Return [x, y] of the center of cell containing provided text 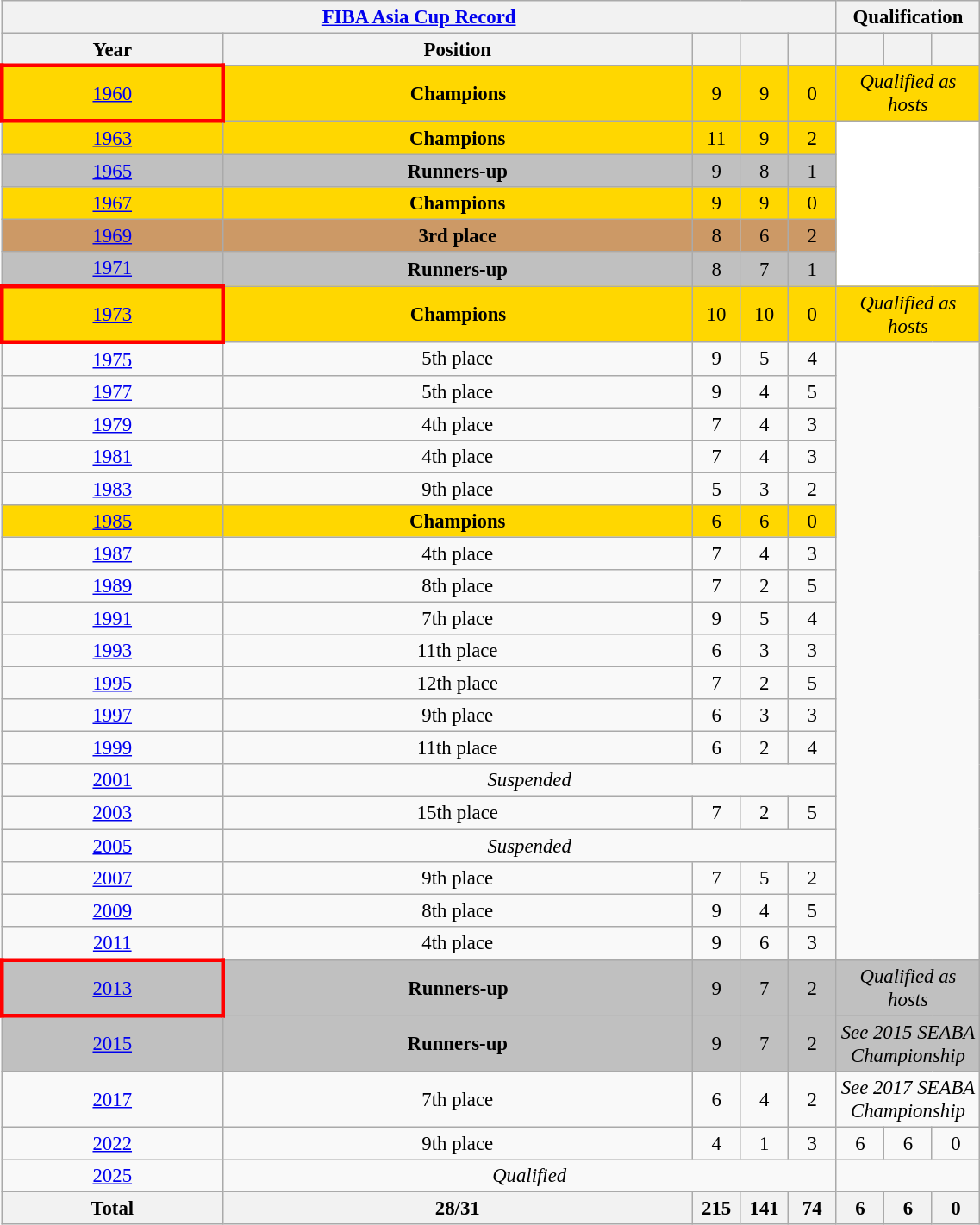
1973 [112, 314]
Year [112, 50]
74 [812, 1209]
3rd place [457, 236]
1983 [112, 489]
1995 [112, 684]
2011 [112, 943]
1963 [112, 138]
Position [457, 50]
15th place [457, 813]
2005 [112, 846]
1977 [112, 391]
FIBA Asia Cup Record [419, 17]
2003 [112, 813]
1969 [112, 236]
2013 [112, 988]
2022 [112, 1143]
See 2015 SEABA Championship [908, 1043]
1981 [112, 457]
1971 [112, 269]
2017 [112, 1100]
2009 [112, 910]
1993 [112, 651]
Total [112, 1209]
1989 [112, 586]
1960 [112, 93]
215 [716, 1209]
See 2017 SEABA Championship [908, 1100]
28/31 [457, 1209]
141 [765, 1209]
Qualification [908, 17]
1975 [112, 359]
12th place [457, 684]
Qualified [529, 1176]
1991 [112, 619]
11 [716, 138]
1965 [112, 172]
1997 [112, 716]
2007 [112, 878]
2025 [112, 1176]
2001 [112, 780]
1985 [112, 522]
2015 [112, 1043]
1979 [112, 424]
1999 [112, 748]
1987 [112, 553]
1967 [112, 203]
